Identify which cell holds the provided text, then report its [X, Y] central coordinate. 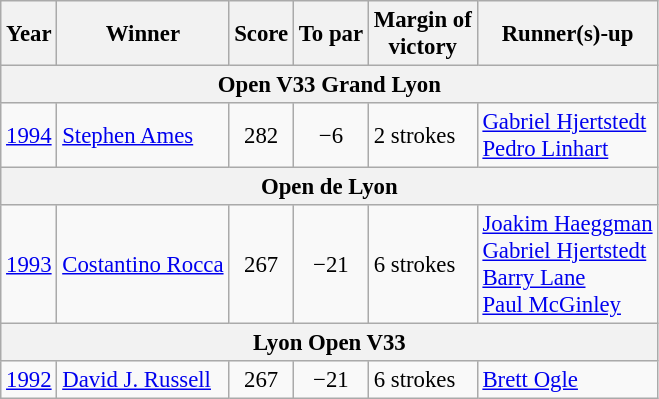
Lyon Open V33 [330, 343]
Margin ofvictory [422, 34]
282 [262, 136]
1994 [29, 136]
267 [262, 264]
Score [262, 34]
Open de Lyon [330, 187]
6 strokes [422, 264]
To par [330, 34]
Joakim Haeggman Gabriel Hjertstedt Barry Lane Paul McGinley [568, 264]
Gabriel Hjertstedt Pedro Linhart [568, 136]
Runner(s)-up [568, 34]
1993 [29, 264]
Open V33 Grand Lyon [330, 85]
−21 [330, 264]
Year [29, 34]
Winner [143, 34]
Stephen Ames [143, 136]
−6 [330, 136]
Costantino Rocca [143, 264]
2 strokes [422, 136]
